Capture the cell that displays the provided text and extract its (X, Y) central coordinate. 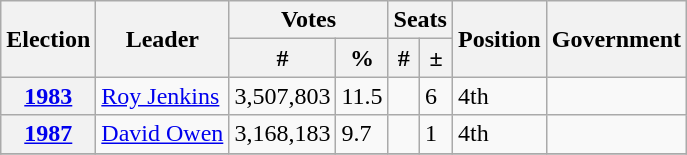
David Owen (162, 134)
6 (436, 96)
3,507,803 (282, 96)
Leader (162, 39)
Government (616, 39)
1 (436, 134)
± (436, 58)
Seats (420, 20)
1987 (48, 134)
Election (48, 39)
3,168,183 (282, 134)
Position (499, 39)
% (362, 58)
11.5 (362, 96)
Roy Jenkins (162, 96)
9.7 (362, 134)
1983 (48, 96)
Votes (308, 20)
